Capture the cell that displays the provided text and extract its (x, y) central coordinate. 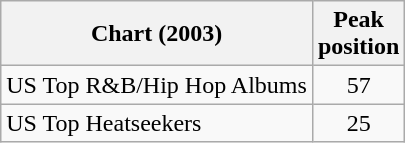
Peakposition (358, 34)
Chart (2003) (157, 34)
US Top Heatseekers (157, 123)
US Top R&B/Hip Hop Albums (157, 85)
57 (358, 85)
25 (358, 123)
